From the cell containing the given text, extract its center point as (X, Y) coordinate. 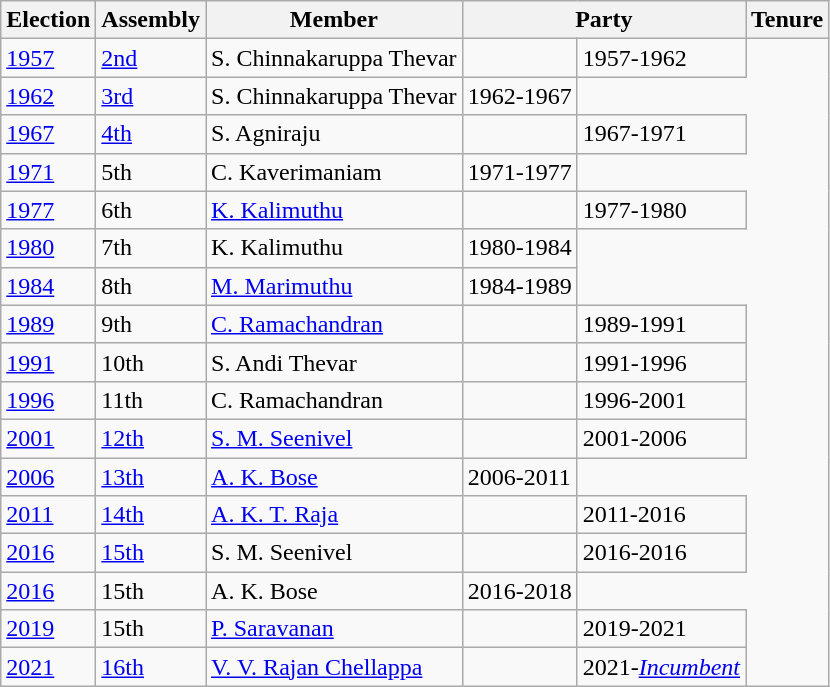
4th (151, 134)
2011-2016 (661, 515)
1962 (48, 96)
V. V. Rajan Chellappa (334, 667)
1971-1977 (520, 172)
1977-1980 (661, 210)
1957 (48, 58)
1977 (48, 210)
Party (604, 20)
P. Saravanan (334, 629)
1991 (48, 362)
2001-2006 (661, 438)
2011 (48, 515)
1996 (48, 400)
1996-2001 (661, 400)
1989 (48, 324)
3rd (151, 96)
1967 (48, 134)
9th (151, 324)
11th (151, 400)
A. K. T. Raja (334, 515)
Tenure (788, 20)
S. Agniraju (334, 134)
8th (151, 286)
1967-1971 (661, 134)
2nd (151, 58)
2019-2021 (661, 629)
Member (334, 20)
14th (151, 515)
1957-1962 (661, 58)
M. Marimuthu (334, 286)
2001 (48, 438)
2019 (48, 629)
2016-2016 (661, 553)
Assembly (151, 20)
1980-1984 (520, 248)
1989-1991 (661, 324)
13th (151, 477)
C. Kaverimaniam (334, 172)
S. Andi Thevar (334, 362)
1980 (48, 248)
1962-1967 (520, 96)
2021 (48, 667)
1971 (48, 172)
10th (151, 362)
5th (151, 172)
Election (48, 20)
2006 (48, 477)
2006-2011 (520, 477)
1984-1989 (520, 286)
6th (151, 210)
1984 (48, 286)
2016-2018 (520, 591)
1991-1996 (661, 362)
2021-Incumbent (661, 667)
12th (151, 438)
7th (151, 248)
16th (151, 667)
